Search for the cell housing the specified text and yield its (x, y) center coordinate. 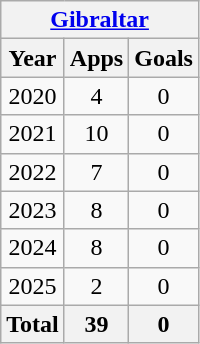
Goals (164, 58)
Gibraltar (100, 20)
2022 (33, 172)
39 (96, 324)
2 (96, 286)
2024 (33, 248)
10 (96, 134)
Apps (96, 58)
2023 (33, 210)
2025 (33, 286)
4 (96, 96)
Total (33, 324)
2020 (33, 96)
7 (96, 172)
2021 (33, 134)
Year (33, 58)
